Detect which cell encompasses the target text, then output its (x, y) center coordinate. 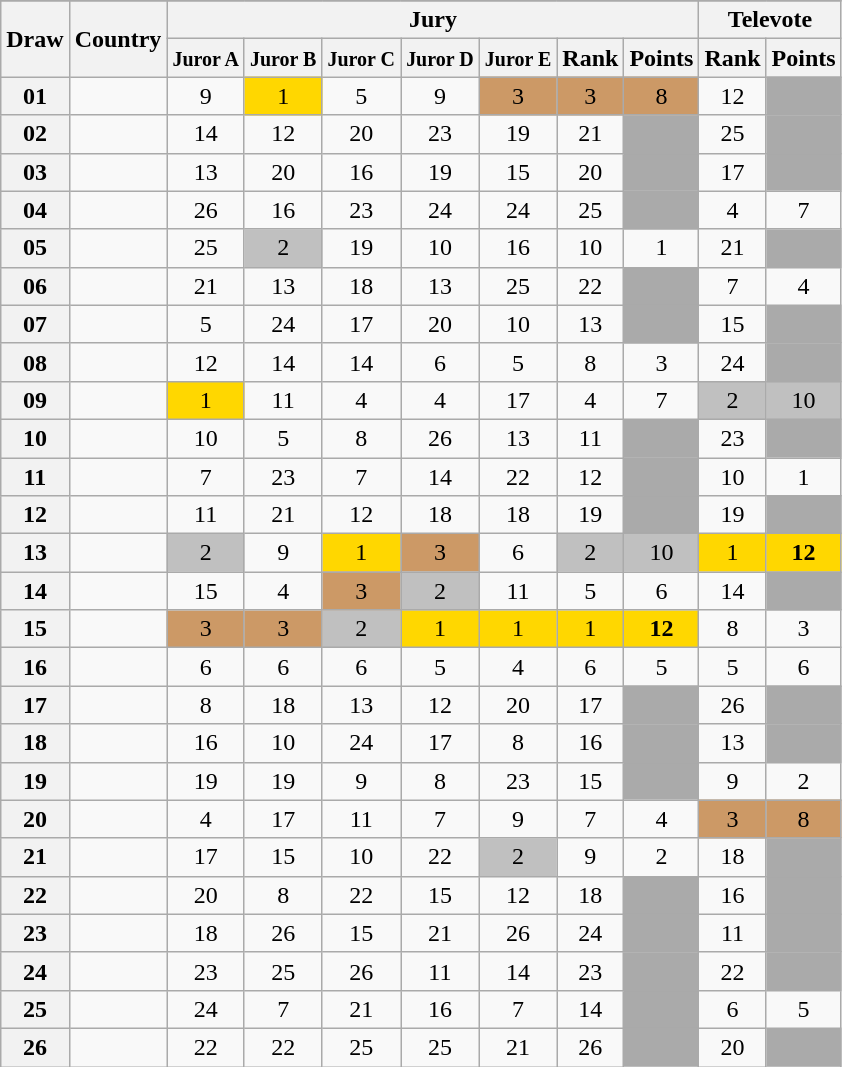
Country (118, 39)
Juror E (518, 58)
Juror C (362, 58)
08 (35, 362)
Televote (770, 20)
01 (35, 96)
Juror B (283, 58)
06 (35, 286)
Juror A (206, 58)
05 (35, 248)
Draw (35, 39)
Jury (433, 20)
03 (35, 172)
Juror D (440, 58)
02 (35, 134)
04 (35, 210)
09 (35, 400)
07 (35, 324)
